Search for the cell housing the specified text and yield its [x, y] center coordinate. 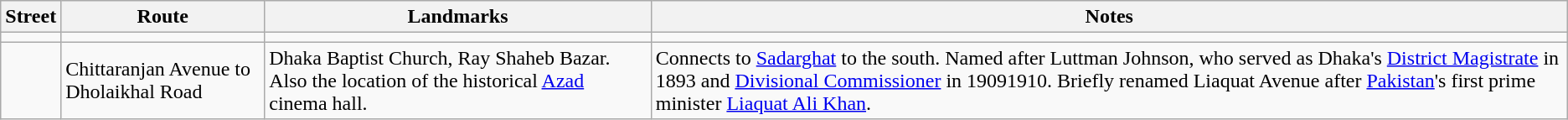
Landmarks [457, 17]
Chittaranjan Avenue to Dholaikhal Road [162, 81]
Route [162, 17]
Notes [1109, 17]
Street [31, 17]
Dhaka Baptist Church, Ray Shaheb Bazar. Also the location of the historical Azad cinema hall. [457, 81]
